Capture the cell that displays the provided text and extract its (x, y) central coordinate. 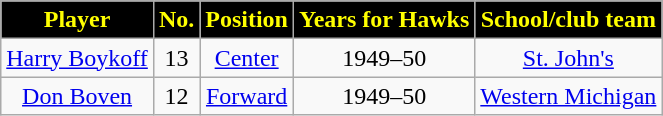
Position (247, 20)
Player (78, 20)
Harry Boykoff (78, 58)
No. (176, 20)
Years for Hawks (384, 20)
St. John's (568, 58)
Center (247, 58)
13 (176, 58)
Forward (247, 96)
School/club team (568, 20)
12 (176, 96)
Western Michigan (568, 96)
Don Boven (78, 96)
